Return (X, Y) of the center of cell containing provided text 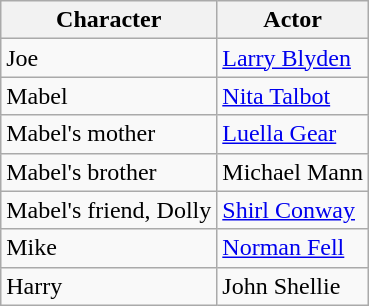
Mabel's friend, Dolly (109, 210)
Mabel's mother (109, 134)
Nita Talbot (293, 96)
Larry Blyden (293, 58)
Joe (109, 58)
John Shellie (293, 286)
Character (109, 20)
Mabel (109, 96)
Mike (109, 248)
Actor (293, 20)
Michael Mann (293, 172)
Norman Fell (293, 248)
Luella Gear (293, 134)
Shirl Conway (293, 210)
Mabel's brother (109, 172)
Harry (109, 286)
